From the cell containing the given text, extract its center point as [x, y] coordinate. 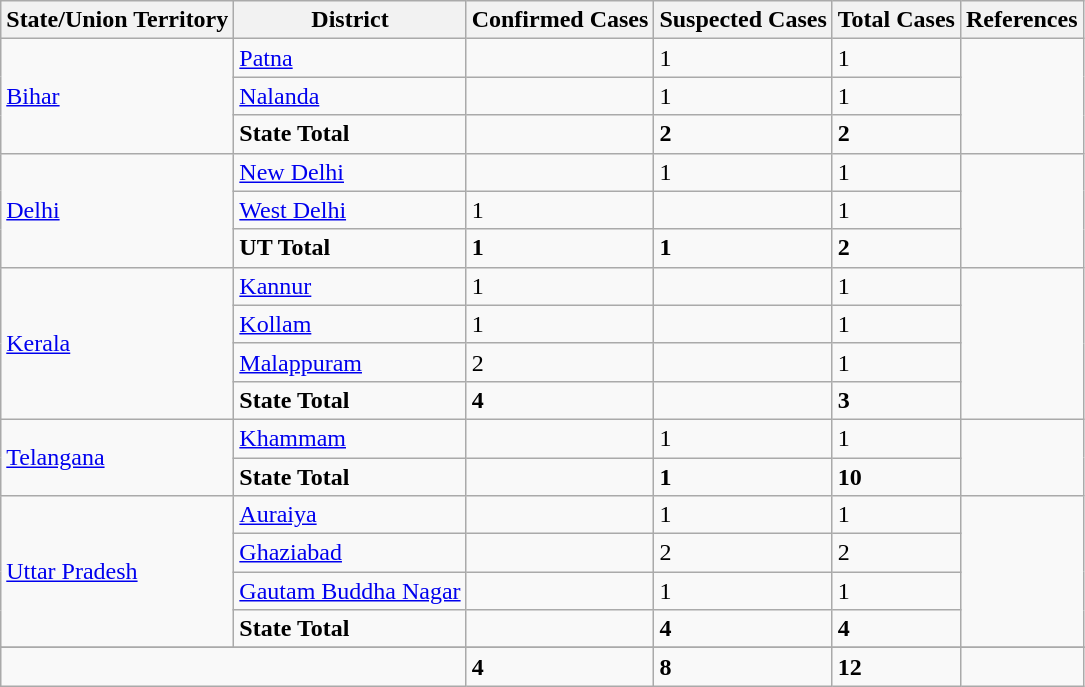
Khammam [350, 438]
Kerala [118, 343]
References [1022, 20]
UT Total [350, 248]
Nalanda [350, 96]
New Delhi [350, 172]
12 [896, 667]
Kannur [350, 286]
West Delhi [350, 210]
10 [896, 477]
Telangana [118, 457]
Bihar [118, 96]
8 [743, 667]
Auraiya [350, 515]
Patna [350, 58]
District [350, 20]
Ghaziabad [350, 553]
Suspected Cases [743, 20]
State/Union Territory [118, 20]
3 [896, 400]
Gautam Buddha Nagar [350, 591]
Confirmed Cases [560, 20]
Total Cases [896, 20]
Delhi [118, 210]
Kollam [350, 324]
Malappuram [350, 362]
Uttar Pradesh [118, 572]
